Return the [X, Y] coordinate for the center point of the cell that contains the specified text.  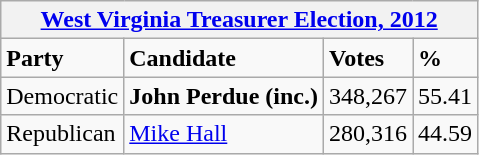
Votes [368, 58]
55.41 [446, 96]
280,316 [368, 134]
% [446, 58]
West Virginia Treasurer Election, 2012 [240, 20]
44.59 [446, 134]
Mike Hall [224, 134]
Party [62, 58]
Republican [62, 134]
348,267 [368, 96]
John Perdue (inc.) [224, 96]
Candidate [224, 58]
Democratic [62, 96]
